From the cell containing the given text, extract its center point as (x, y) coordinate. 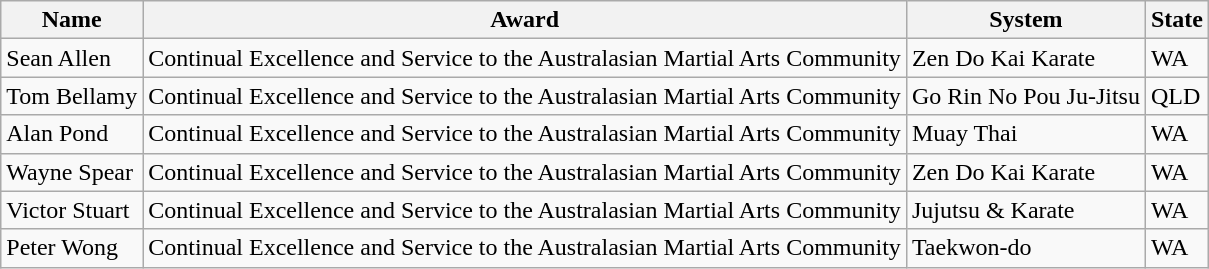
Award (525, 20)
Peter Wong (72, 248)
Name (72, 20)
Jujutsu & Karate (1026, 210)
Wayne Spear (72, 172)
Taekwon-do (1026, 248)
Alan Pond (72, 134)
Tom Bellamy (72, 96)
Muay Thai (1026, 134)
Go Rin No Pou Ju-Jitsu (1026, 96)
QLD (1176, 96)
Sean Allen (72, 58)
State (1176, 20)
System (1026, 20)
Victor Stuart (72, 210)
